From the cell containing the given text, extract its center point as [x, y] coordinate. 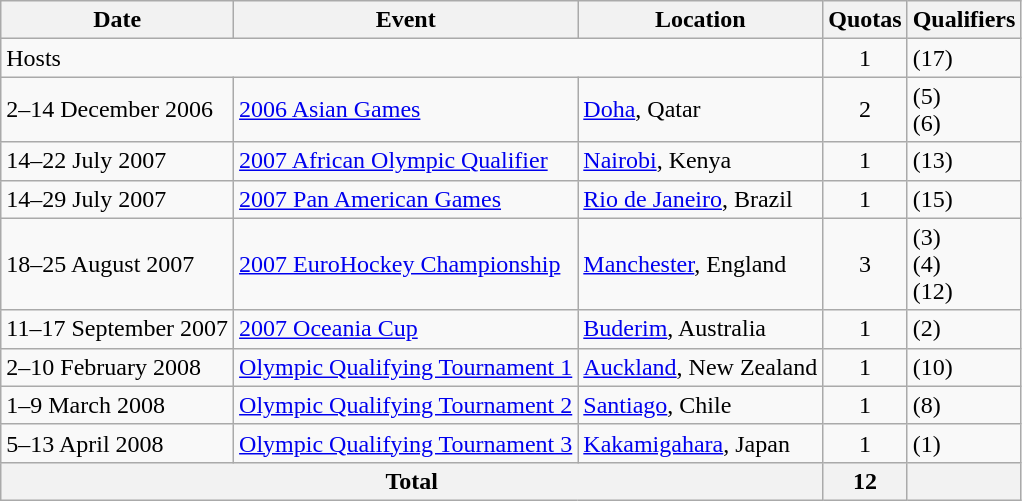
Olympic Qualifying Tournament 3 [406, 443]
(10) [964, 367]
Nairobi, Kenya [700, 161]
14–22 July 2007 [118, 161]
2006 Asian Games [406, 110]
(3) (4) (12) [964, 264]
(17) [964, 58]
Location [700, 20]
5–13 April 2008 [118, 443]
Doha, Qatar [700, 110]
3 [865, 264]
2 [865, 110]
2–10 February 2008 [118, 367]
2007 Oceania Cup [406, 329]
Date [118, 20]
1–9 March 2008 [118, 405]
Kakamigahara, Japan [700, 443]
Total [412, 481]
(1) [964, 443]
12 [865, 481]
Auckland, New Zealand [700, 367]
(8) [964, 405]
Olympic Qualifying Tournament 2 [406, 405]
14–29 July 2007 [118, 199]
(5) (6) [964, 110]
Qualifiers [964, 20]
11–17 September 2007 [118, 329]
2007 African Olympic Qualifier [406, 161]
(2) [964, 329]
2–14 December 2006 [118, 110]
(15) [964, 199]
Event [406, 20]
Quotas [865, 20]
18–25 August 2007 [118, 264]
Buderim, Australia [700, 329]
2007 Pan American Games [406, 199]
(13) [964, 161]
Manchester, England [700, 264]
Rio de Janeiro, Brazil [700, 199]
2007 EuroHockey Championship [406, 264]
Santiago, Chile [700, 405]
Olympic Qualifying Tournament 1 [406, 367]
Hosts [412, 58]
